Provide the [x, y] coordinate of the cell's center where the given text is located.  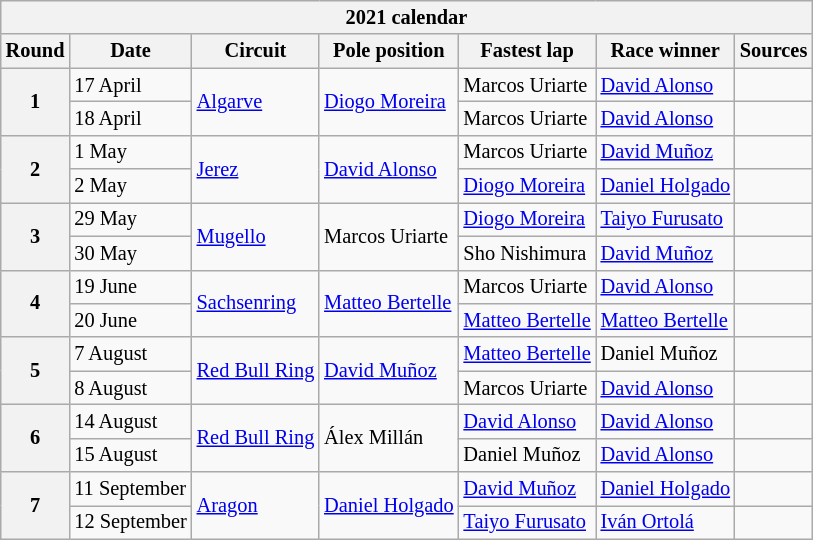
3 [36, 236]
2 May [130, 186]
14 August [130, 421]
2021 calendar [406, 17]
18 April [130, 118]
Round [36, 51]
19 June [130, 287]
8 August [130, 388]
15 August [130, 455]
Sources [774, 51]
5 [36, 370]
2 [36, 168]
Date [130, 51]
Álex Millán [388, 438]
Race winner [666, 51]
Iván Ortolá [666, 522]
Aragon [256, 506]
1 May [130, 152]
Pole position [388, 51]
20 June [130, 320]
30 May [130, 253]
7 [36, 506]
4 [36, 304]
Circuit [256, 51]
7 August [130, 354]
Sachsenring [256, 304]
11 September [130, 489]
29 May [130, 219]
Jerez [256, 168]
6 [36, 438]
12 September [130, 522]
Mugello [256, 236]
Sho Nishimura [528, 253]
Algarve [256, 102]
Fastest lap [528, 51]
17 April [130, 85]
1 [36, 102]
